Return (x, y) of the center of cell containing provided text 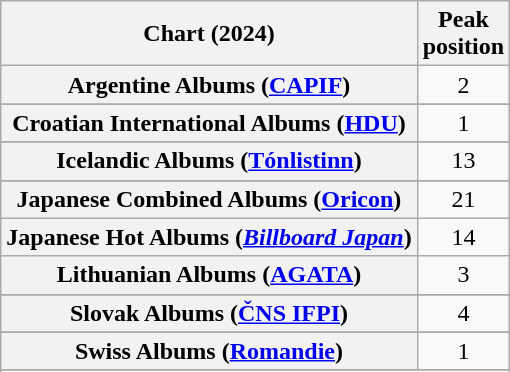
Chart (2024) (209, 34)
14 (463, 237)
Swiss Albums (Romandie) (209, 351)
Peakposition (463, 34)
Lithuanian Albums (AGATA) (209, 275)
13 (463, 161)
21 (463, 199)
Croatian International Albums (HDU) (209, 123)
Argentine Albums (CAPIF) (209, 85)
3 (463, 275)
Japanese Hot Albums (Billboard Japan) (209, 237)
Japanese Combined Albums (Oricon) (209, 199)
2 (463, 85)
Slovak Albums (ČNS IFPI) (209, 313)
Icelandic Albums (Tónlistinn) (209, 161)
4 (463, 313)
